From the cell containing the given text, extract its center point as (X, Y) coordinate. 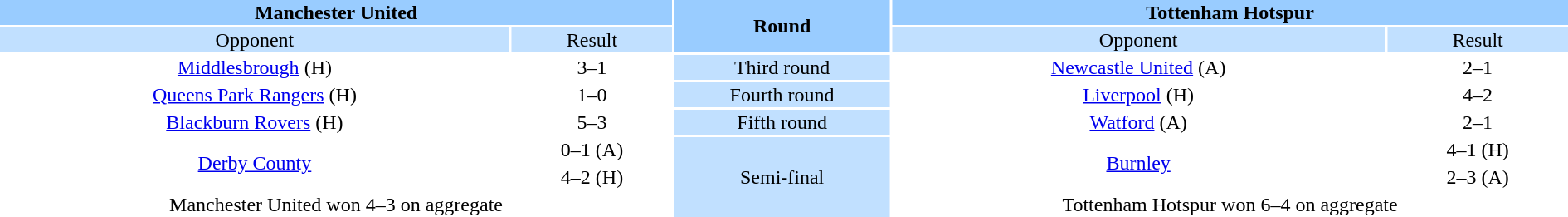
Fifth round (782, 122)
Manchester United won 4–3 on aggregate (336, 205)
4–2 (H) (592, 177)
Watford (A) (1138, 122)
Fourth round (782, 95)
0–1 (A) (592, 150)
Queens Park Rangers (H) (255, 95)
3–1 (592, 67)
Third round (782, 67)
2–3 (A) (1478, 177)
Liverpool (H) (1138, 95)
Tottenham Hotspur (1230, 12)
1–0 (592, 95)
Tottenham Hotspur won 6–4 on aggregate (1230, 205)
Semi-final (782, 177)
4–1 (H) (1478, 150)
5–3 (592, 122)
Burnley (1138, 163)
Blackburn Rovers (H) (255, 122)
Derby County (255, 163)
Middlesbrough (H) (255, 67)
Manchester United (336, 12)
Newcastle United (A) (1138, 67)
4–2 (1478, 95)
Round (782, 27)
